Return the (x, y) coordinate for the center point of the cell that contains the specified text.  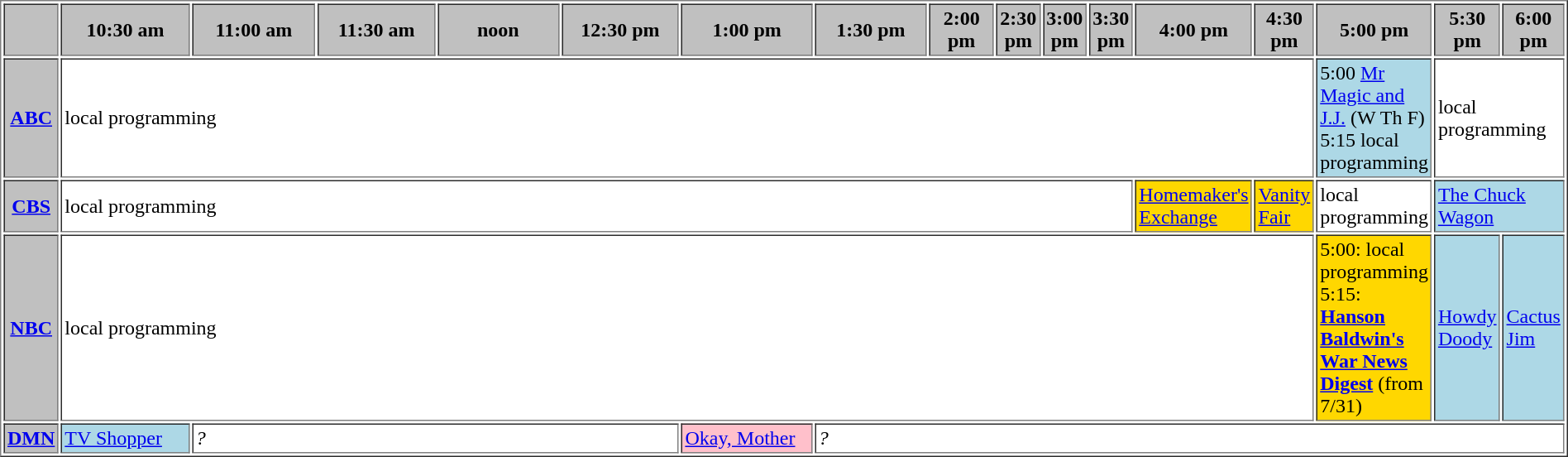
12:30 pm (620, 30)
Okay, Mother (747, 439)
Howdy Doody (1467, 328)
5:00 Mr Magic and J.J. (W Th F)5:15 local programming (1374, 118)
6:00 pm (1533, 30)
DMN (31, 439)
3:00 pm (1065, 30)
1:00 pm (747, 30)
5:00 pm (1374, 30)
5:00: local programming5:15: Hanson Baldwin's War News Digest (from 7/31) (1374, 328)
NBC (31, 328)
4:00 pm (1194, 30)
Homemaker's Exchange (1194, 207)
11:00 am (253, 30)
1:30 pm (870, 30)
CBS (31, 207)
10:30 am (126, 30)
4:30 pm (1284, 30)
The Chuck Wagon (1499, 207)
2:00 pm (962, 30)
noon (498, 30)
Cactus Jim (1533, 328)
5:30 pm (1467, 30)
11:30 am (377, 30)
TV Shopper (126, 439)
ABC (31, 118)
Vanity Fair (1284, 207)
3:30 pm (1111, 30)
2:30 pm (1019, 30)
